Return the (X, Y) coordinate for the center point of the cell that contains the specified text.  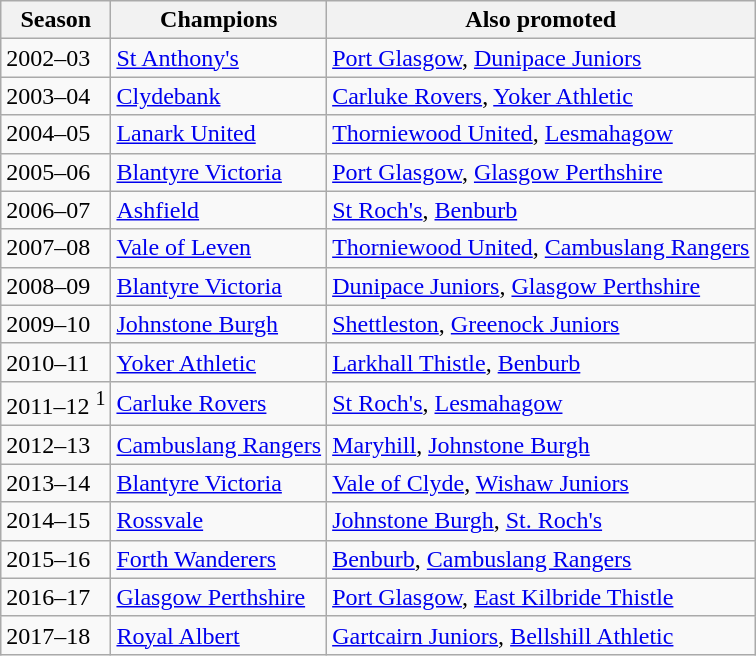
Larkhall Thistle, Benburb (541, 362)
Dunipace Juniors, Glasgow Perthshire (541, 286)
2004–05 (56, 134)
Lanark United (219, 134)
Port Glasgow, East Kilbride Thistle (541, 597)
St Anthony's (219, 58)
Clydebank (219, 96)
Carluke Rovers (219, 404)
Ashfield (219, 210)
Johnstone Burgh (219, 324)
2017–18 (56, 635)
Shettleston, Greenock Juniors (541, 324)
Yoker Athletic (219, 362)
Also promoted (541, 20)
Royal Albert (219, 635)
2013–14 (56, 483)
Carluke Rovers, Yoker Athletic (541, 96)
Glasgow Perthshire (219, 597)
Maryhill, Johnstone Burgh (541, 445)
2010–11 (56, 362)
2016–17 (56, 597)
Benburb, Cambuslang Rangers (541, 559)
Champions (219, 20)
Season (56, 20)
Vale of Clyde, Wishaw Juniors (541, 483)
2009–10 (56, 324)
Thorniewood United, Cambuslang Rangers (541, 248)
2006–07 (56, 210)
2002–03 (56, 58)
Vale of Leven (219, 248)
2003–04 (56, 96)
St Roch's, Benburb (541, 210)
St Roch's, Lesmahagow (541, 404)
2005–06 (56, 172)
Johnstone Burgh, St. Roch's (541, 521)
2007–08 (56, 248)
2014–15 (56, 521)
2015–16 (56, 559)
2011–12 1 (56, 404)
Thorniewood United, Lesmahagow (541, 134)
2012–13 (56, 445)
Cambuslang Rangers (219, 445)
Gartcairn Juniors, Bellshill Athletic (541, 635)
Port Glasgow, Dunipace Juniors (541, 58)
2008–09 (56, 286)
Forth Wanderers (219, 559)
Rossvale (219, 521)
Port Glasgow, Glasgow Perthshire (541, 172)
